Determine the [X, Y] coordinate at the center of the cell enclosing the given text.  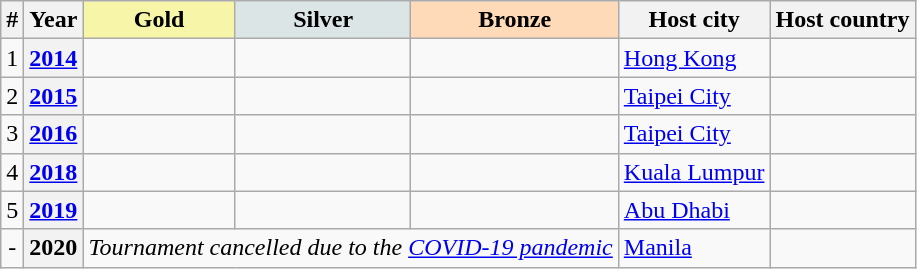
Host country [842, 20]
3 [12, 134]
Tournament cancelled due to the COVID-19 pandemic [350, 248]
2015 [54, 96]
Host city [694, 20]
Abu Dhabi [694, 210]
- [12, 248]
2014 [54, 58]
2018 [54, 172]
5 [12, 210]
Manila [694, 248]
2016 [54, 134]
Year [54, 20]
2020 [54, 248]
Kuala Lumpur [694, 172]
Silver [323, 20]
Bronze [514, 20]
4 [12, 172]
2 [12, 96]
Hong Kong [694, 58]
2019 [54, 210]
Gold [160, 20]
1 [12, 58]
# [12, 20]
